Determine the (X, Y) coordinate at the center of the cell enclosing the given text.  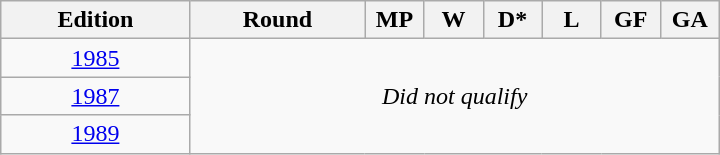
Round (278, 20)
D* (512, 20)
L (572, 20)
MP (394, 20)
GF (630, 20)
W (454, 20)
1985 (96, 58)
1989 (96, 134)
1987 (96, 96)
GA (690, 20)
Edition (96, 20)
Did not qualify (454, 96)
